Search for the cell housing the specified text and yield its [x, y] center coordinate. 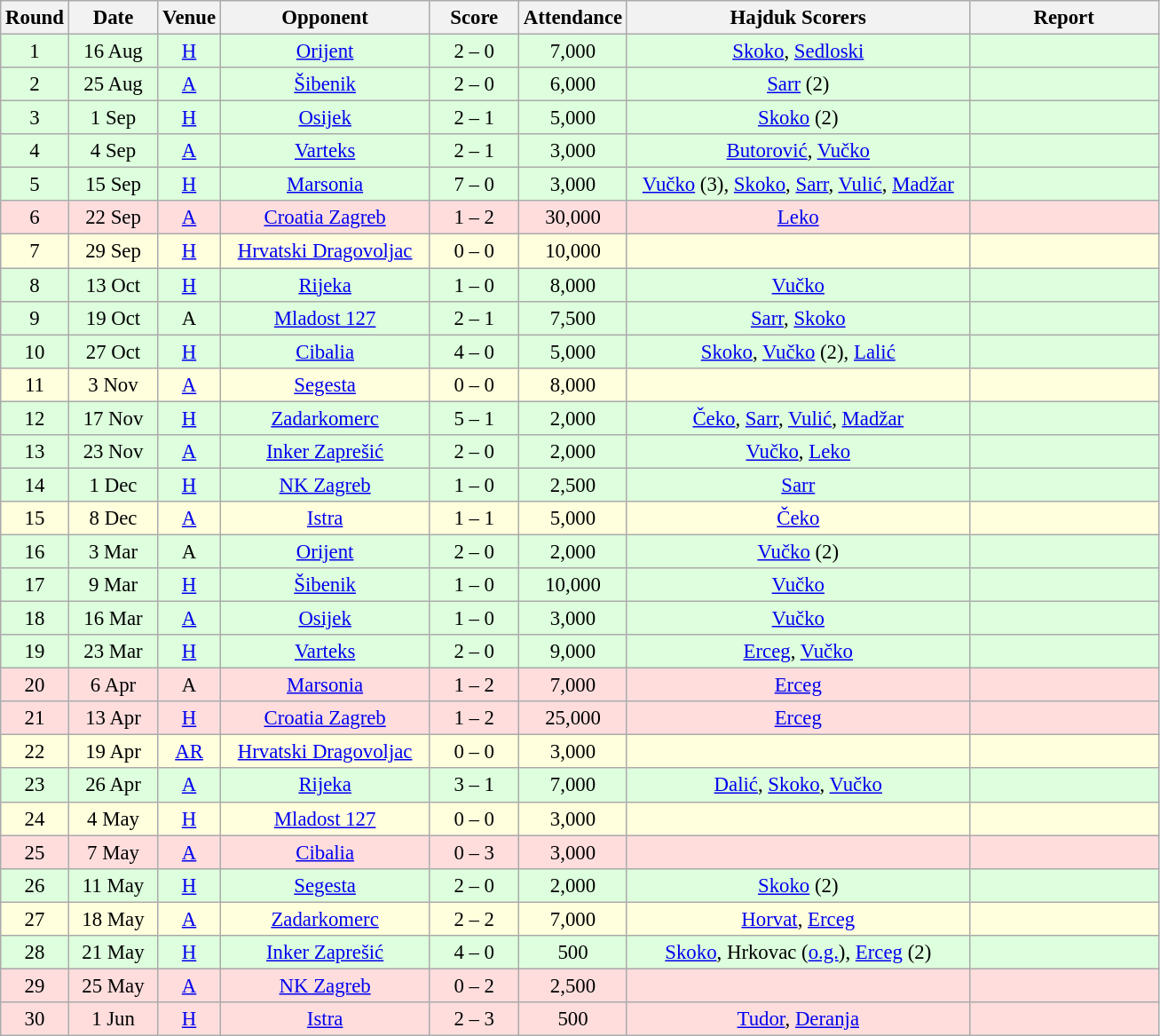
26 [35, 885]
30 [35, 1019]
25,000 [573, 718]
Leko [798, 217]
Attendance [573, 18]
17 [35, 585]
24 [35, 819]
Skoko, Vučko (2), Lalić [798, 352]
0 – 3 [474, 852]
1 Dec [114, 485]
AR [190, 752]
16 Aug [114, 51]
1 Sep [114, 118]
25 May [114, 985]
7,500 [573, 318]
4 May [114, 819]
7 – 0 [474, 185]
27 Oct [114, 352]
18 [35, 619]
22 Sep [114, 217]
23 Mar [114, 652]
25 [35, 852]
Tudor, Deranja [798, 1019]
2 – 3 [474, 1019]
Dalić, Skoko, Vučko [798, 786]
7 [35, 251]
6 [35, 217]
16 [35, 551]
22 [35, 752]
5 [35, 185]
18 May [114, 919]
Venue [190, 18]
Horvat, Erceg [798, 919]
19 Apr [114, 752]
9 [35, 318]
Skoko, Hrkovac (o.g.), Erceg (2) [798, 953]
8 Dec [114, 518]
Round [35, 18]
16 Mar [114, 619]
9,000 [573, 652]
13 Apr [114, 718]
1 [35, 51]
4 Sep [114, 151]
5 – 1 [474, 418]
Opponent [325, 18]
Skoko, Sedloski [798, 51]
Sarr [798, 485]
19 Oct [114, 318]
29 [35, 985]
Sarr (2) [798, 84]
Čeko, Sarr, Vulić, Madžar [798, 418]
21 [35, 718]
4 [35, 151]
Erceg, Vučko [798, 652]
2 – 2 [474, 919]
30,000 [573, 217]
29 Sep [114, 251]
3 Nov [114, 384]
23 [35, 786]
3 Mar [114, 551]
8 [35, 285]
Vučko (2) [798, 551]
2 [35, 84]
Čeko [798, 518]
15 Sep [114, 185]
Butorović, Vučko [798, 151]
15 [35, 518]
27 [35, 919]
11 May [114, 885]
13 [35, 452]
11 [35, 384]
14 [35, 485]
26 Apr [114, 786]
Vučko, Leko [798, 452]
21 May [114, 953]
17 Nov [114, 418]
20 [35, 685]
1 Jun [114, 1019]
Hajduk Scorers [798, 18]
3 [35, 118]
23 Nov [114, 452]
Report [1063, 18]
Date [114, 18]
3 – 1 [474, 786]
6 Apr [114, 685]
Vučko (3), Skoko, Sarr, Vulić, Madžar [798, 185]
6,000 [573, 84]
19 [35, 652]
12 [35, 418]
10 [35, 352]
9 Mar [114, 585]
25 Aug [114, 84]
Sarr, Skoko [798, 318]
28 [35, 953]
7 May [114, 852]
Score [474, 18]
13 Oct [114, 285]
1 – 1 [474, 518]
0 – 2 [474, 985]
